From the cell containing the given text, extract its center point as (X, Y) coordinate. 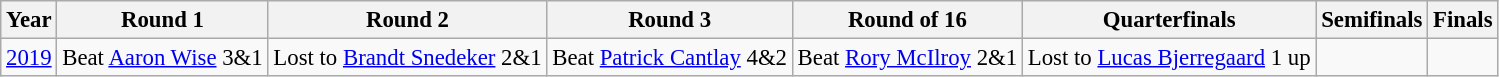
Round 3 (670, 20)
Finals (1463, 20)
Beat Patrick Cantlay 4&2 (670, 58)
Semifinals (1372, 20)
Round 2 (408, 20)
Lost to Brandt Snedeker 2&1 (408, 58)
Lost to Lucas Bjerregaard 1 up (1170, 58)
Beat Rory McIlroy 2&1 (907, 58)
Beat Aaron Wise 3&1 (162, 58)
Round 1 (162, 20)
Round of 16 (907, 20)
2019 (29, 58)
Quarterfinals (1170, 20)
Year (29, 20)
